Determine the [x, y] coordinate at the center of the cell enclosing the given text.  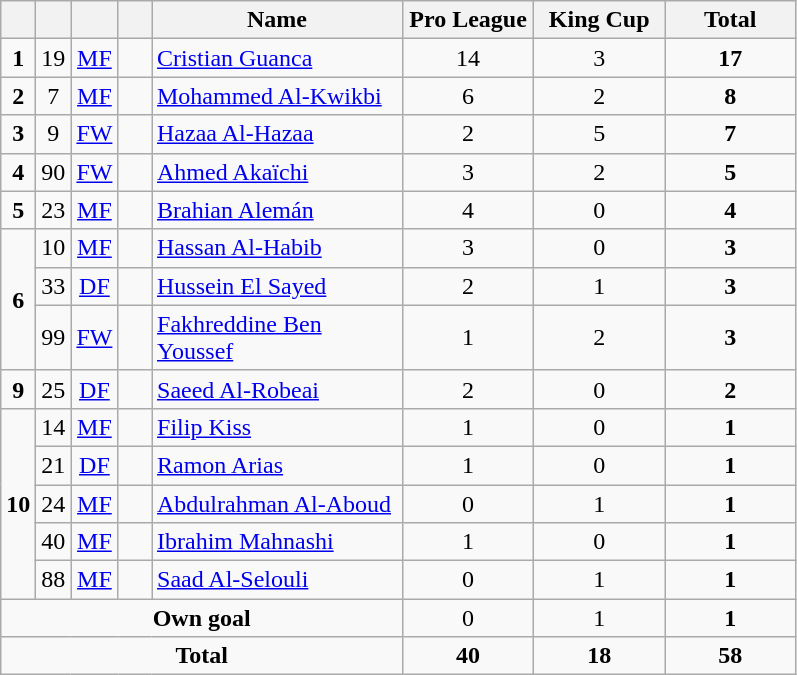
88 [54, 580]
90 [54, 172]
Ibrahim Mahnashi [278, 542]
Abdulrahman Al-Aboud [278, 503]
19 [54, 58]
Hazaa Al-Hazaa [278, 134]
99 [54, 338]
17 [730, 58]
Brahian Alemán [278, 210]
Hussein El Sayed [278, 286]
Pro League [468, 20]
Ramon Arias [278, 465]
23 [54, 210]
Saeed Al-Robeai [278, 389]
18 [600, 656]
Name [278, 20]
Cristian Guanca [278, 58]
Mohammed Al-Kwikbi [278, 96]
33 [54, 286]
58 [730, 656]
8 [730, 96]
24 [54, 503]
Ahmed Akaïchi [278, 172]
25 [54, 389]
King Cup [600, 20]
Fakhreddine Ben Youssef [278, 338]
Hassan Al-Habib [278, 248]
21 [54, 465]
Saad Al-Selouli [278, 580]
Filip Kiss [278, 427]
Own goal [202, 618]
